Return (X, Y) of the center of cell containing provided text 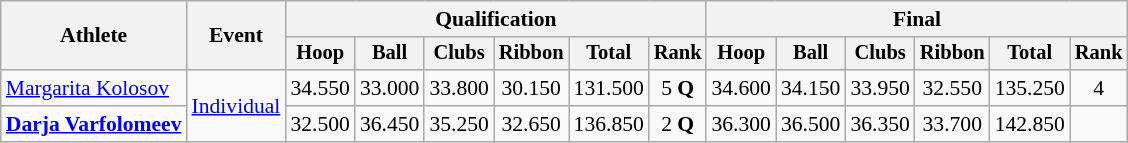
131.500 (609, 88)
34.550 (320, 88)
Final (916, 19)
Darja Varfolomeev (94, 124)
30.150 (532, 88)
2 Q (678, 124)
32.550 (952, 88)
4 (1099, 88)
5 Q (678, 88)
33.800 (458, 88)
Margarita Kolosov (94, 88)
136.850 (609, 124)
Event (236, 36)
33.700 (952, 124)
36.500 (810, 124)
Qualification (496, 19)
33.000 (390, 88)
135.250 (1030, 88)
Individual (236, 106)
35.250 (458, 124)
33.950 (880, 88)
36.450 (390, 124)
32.500 (320, 124)
34.150 (810, 88)
36.350 (880, 124)
142.850 (1030, 124)
36.300 (740, 124)
Athlete (94, 36)
34.600 (740, 88)
32.650 (532, 124)
